Return the (X, Y) coordinate for the center point of the cell that contains the specified text.  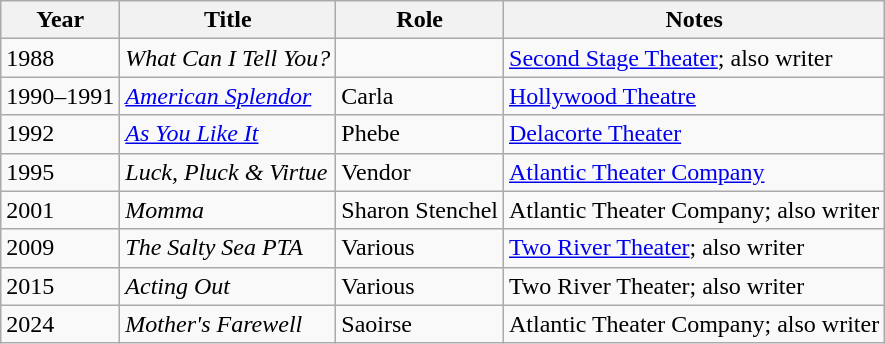
Momma (228, 210)
Delacorte Theater (694, 134)
2024 (60, 324)
As You Like It (228, 134)
Acting Out (228, 286)
Role (420, 20)
1988 (60, 58)
Year (60, 20)
Hollywood Theatre (694, 96)
Atlantic Theater Company (694, 172)
Notes (694, 20)
1990–1991 (60, 96)
1995 (60, 172)
Title (228, 20)
Saoirse (420, 324)
2009 (60, 248)
American Splendor (228, 96)
1992 (60, 134)
Vendor (420, 172)
What Can I Tell You? (228, 58)
Second Stage Theater; also writer (694, 58)
Phebe (420, 134)
Luck, Pluck & Virtue (228, 172)
2001 (60, 210)
Mother's Farewell (228, 324)
The Salty Sea PTA (228, 248)
2015 (60, 286)
Sharon Stenchel (420, 210)
Carla (420, 96)
